Provide the (X, Y) coordinate of the cell's center where the given text is located.  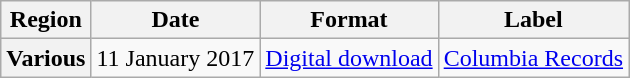
11 January 2017 (176, 58)
Label (533, 20)
Columbia Records (533, 58)
Format (349, 20)
Various (46, 58)
Region (46, 20)
Date (176, 20)
Digital download (349, 58)
